From the cell containing the given text, extract its center point as (x, y) coordinate. 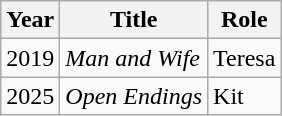
Open Endings (134, 96)
Teresa (244, 58)
2019 (30, 58)
Title (134, 20)
Year (30, 20)
Kit (244, 96)
2025 (30, 96)
Role (244, 20)
Man and Wife (134, 58)
